Capture the cell that displays the provided text and extract its (x, y) central coordinate. 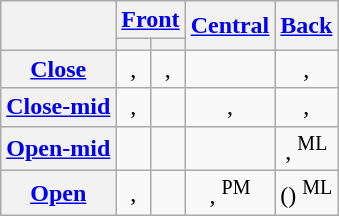
() ML (306, 194)
Close-mid (58, 107)
Central (230, 26)
Open-mid (58, 148)
Close (58, 69)
Back (306, 26)
Front (150, 20)
, PM (230, 194)
Open (58, 194)
, ML (306, 148)
